Capture the cell that displays the provided text and extract its (x, y) central coordinate. 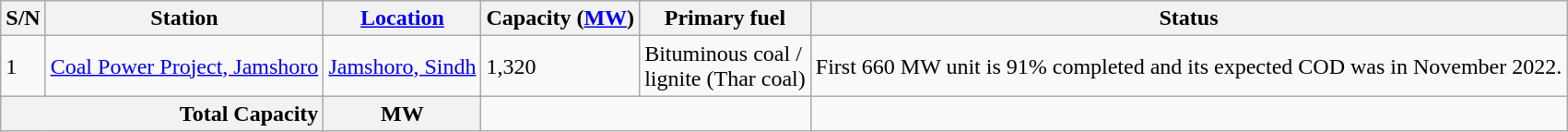
Station (184, 18)
Capacity (MW) (560, 18)
1,320 (560, 66)
MW (402, 114)
Status (1188, 18)
1 (23, 66)
Jamshoro, Sindh (402, 66)
Bituminous coal /lignite (Thar coal) (725, 66)
S/N (23, 18)
First 660 MW unit is 91% completed and its expected COD was in November 2022. (1188, 66)
Total Capacity (162, 114)
Primary fuel (725, 18)
Coal Power Project, Jamshoro (184, 66)
Location (402, 18)
